Return [x, y] of the center of cell containing provided text 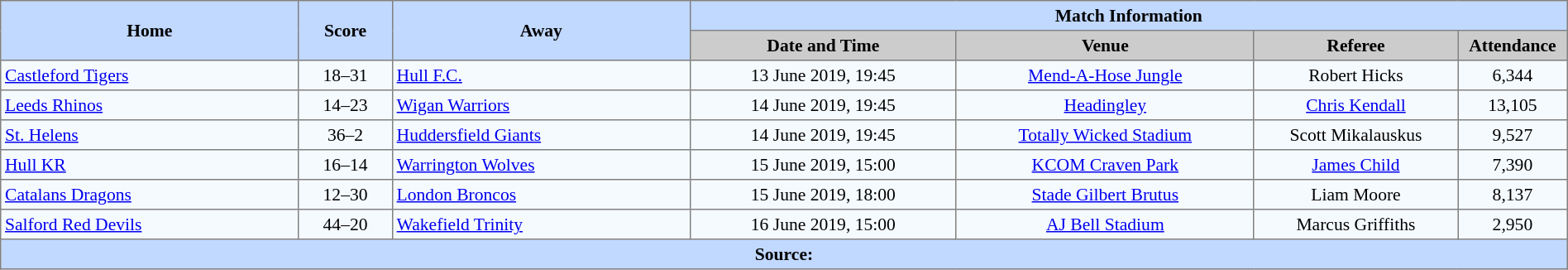
15 June 2019, 18:00 [823, 195]
St. Helens [150, 135]
Catalans Dragons [150, 195]
8,137 [1513, 195]
Robert Hicks [1355, 75]
Wigan Warriors [541, 105]
12–30 [346, 195]
2,950 [1513, 224]
Score [346, 31]
18–31 [346, 75]
Chris Kendall [1355, 105]
Date and Time [823, 46]
Leeds Rhinos [150, 105]
13 June 2019, 19:45 [823, 75]
16–14 [346, 165]
James Child [1355, 165]
Scott Mikalauskus [1355, 135]
13,105 [1513, 105]
Salford Red Devils [150, 224]
14–23 [346, 105]
Away [541, 31]
Totally Wicked Stadium [1105, 135]
Source: [784, 254]
Marcus Griffiths [1355, 224]
Venue [1105, 46]
Stade Gilbert Brutus [1105, 195]
44–20 [346, 224]
Home [150, 31]
Wakefield Trinity [541, 224]
9,527 [1513, 135]
Warrington Wolves [541, 165]
7,390 [1513, 165]
London Broncos [541, 195]
Headingley [1105, 105]
Hull KR [150, 165]
KCOM Craven Park [1105, 165]
Mend-A-Hose Jungle [1105, 75]
Castleford Tigers [150, 75]
AJ Bell Stadium [1105, 224]
15 June 2019, 15:00 [823, 165]
16 June 2019, 15:00 [823, 224]
36–2 [346, 135]
Hull F.C. [541, 75]
Match Information [1128, 16]
6,344 [1513, 75]
Liam Moore [1355, 195]
Attendance [1513, 46]
Referee [1355, 46]
Huddersfield Giants [541, 135]
